Scan for the cell matching the given text and deliver its [X, Y] coordinate at center. 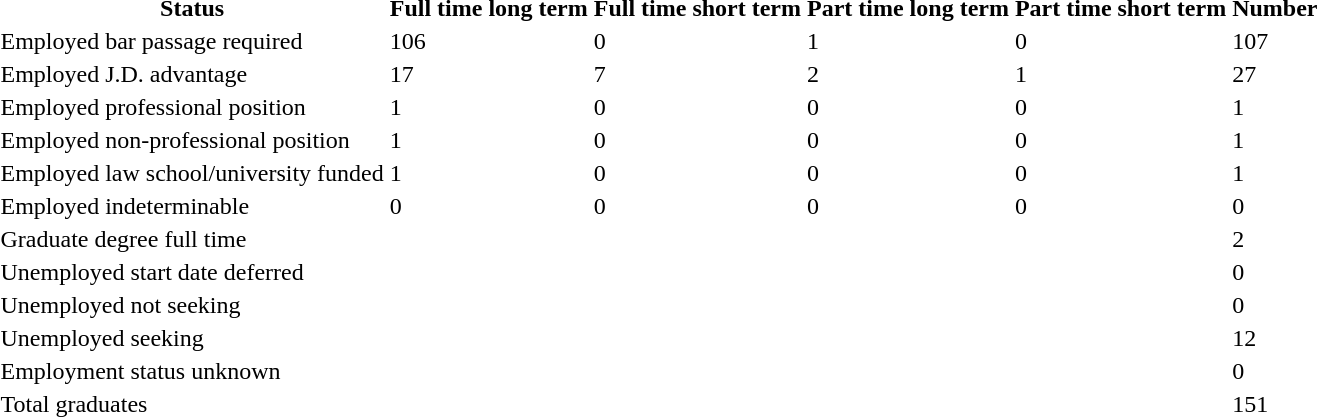
106 [488, 41]
7 [697, 74]
17 [488, 74]
2 [908, 74]
